Return [x, y] of the center of cell containing provided text 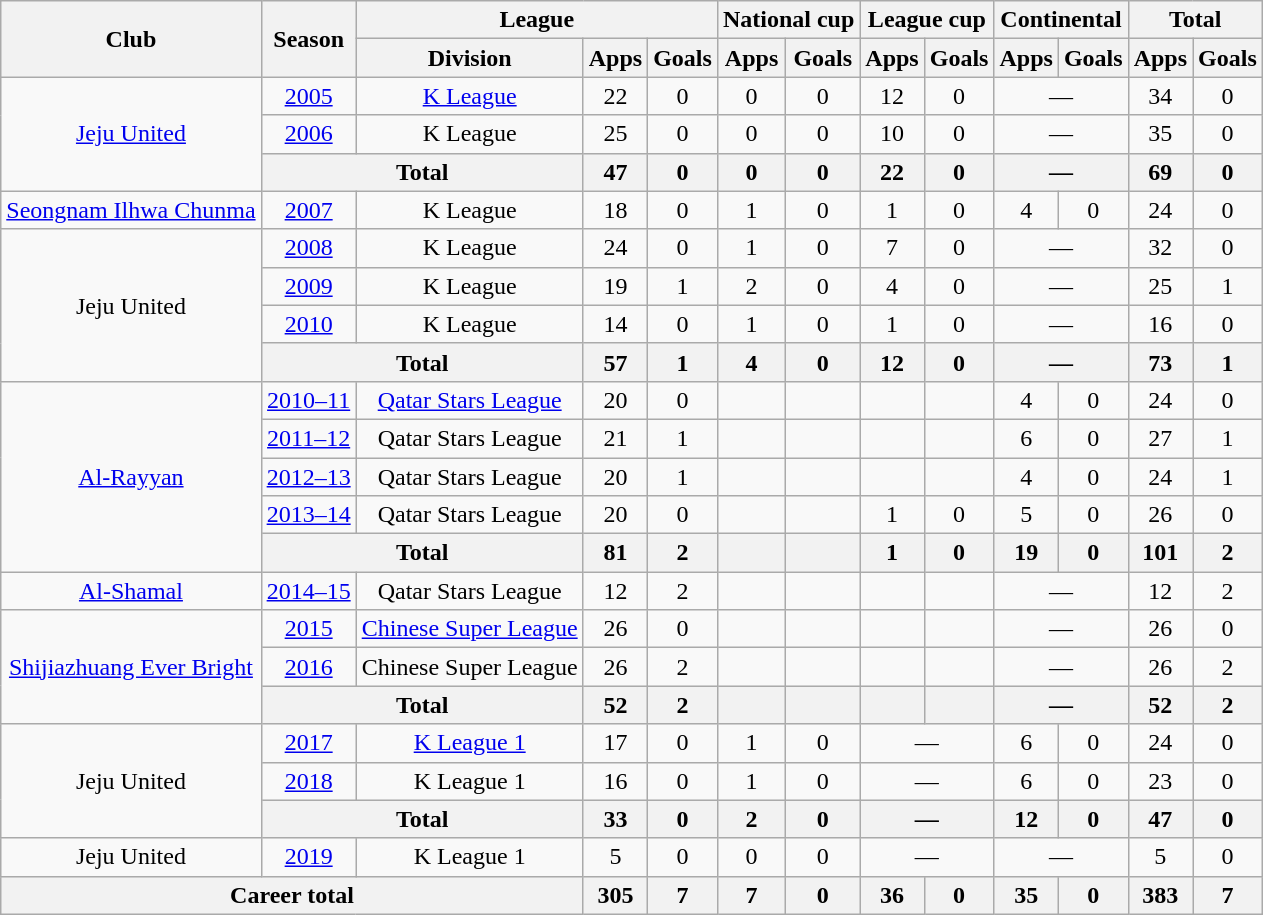
2016 [308, 667]
Al-Rayyan [131, 476]
14 [615, 324]
Club [131, 39]
23 [1160, 781]
Season [308, 39]
21 [615, 438]
34 [1160, 96]
2012–13 [308, 477]
27 [1160, 438]
2006 [308, 134]
2018 [308, 781]
Al-Shamal [131, 591]
69 [1160, 172]
Division [470, 58]
2009 [308, 286]
33 [615, 819]
36 [892, 895]
2005 [308, 96]
League [536, 20]
18 [615, 210]
10 [892, 134]
2010 [308, 324]
2008 [308, 248]
101 [1160, 553]
17 [615, 743]
National cup [788, 20]
Seongnam Ilhwa Chunma [131, 210]
2007 [308, 210]
73 [1160, 362]
2017 [308, 743]
57 [615, 362]
Continental [1061, 20]
2010–11 [308, 400]
2011–12 [308, 438]
Career total [292, 895]
81 [615, 553]
383 [1160, 895]
2019 [308, 857]
Shijiazhuang Ever Bright [131, 667]
305 [615, 895]
League cup [927, 20]
2015 [308, 629]
2014–15 [308, 591]
2013–14 [308, 515]
32 [1160, 248]
